Find where the given text appears and provide that cell's center as (X, Y) coordinate. 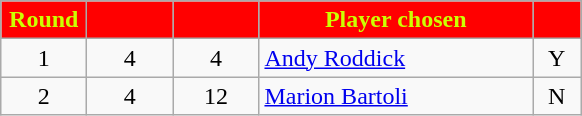
Round (44, 20)
N (556, 96)
1 (44, 58)
Andy Roddick (396, 58)
2 (44, 96)
Marion Bartoli (396, 96)
Player chosen (396, 20)
Y (556, 58)
12 (216, 96)
